Locate the cell with the specified text and output its [X, Y] center coordinate. 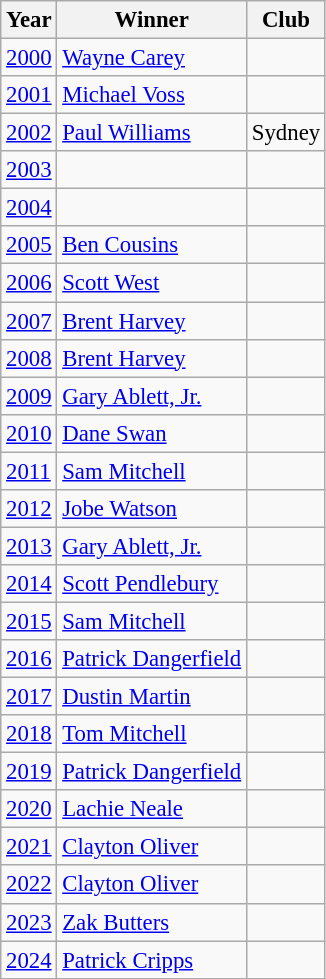
2012 [29, 509]
2018 [29, 734]
Jobe Watson [152, 509]
2017 [29, 697]
2013 [29, 546]
2003 [29, 170]
Club [286, 20]
2000 [29, 58]
2021 [29, 847]
Zak Butters [152, 922]
2010 [29, 433]
2002 [29, 133]
2001 [29, 95]
Wayne Carey [152, 58]
Michael Voss [152, 95]
Year [29, 20]
2015 [29, 621]
Winner [152, 20]
2016 [29, 659]
Lachie Neale [152, 809]
2019 [29, 772]
2023 [29, 922]
2008 [29, 358]
Scott Pendlebury [152, 584]
Ben Cousins [152, 245]
2004 [29, 208]
2011 [29, 471]
2007 [29, 321]
2024 [29, 960]
2006 [29, 283]
Tom Mitchell [152, 734]
Dane Swan [152, 433]
Patrick Cripps [152, 960]
Dustin Martin [152, 697]
Paul Williams [152, 133]
2022 [29, 885]
2009 [29, 396]
2014 [29, 584]
Scott West [152, 283]
Sydney [286, 133]
2005 [29, 245]
2020 [29, 809]
